Scan for the cell matching the given text and deliver its [X, Y] coordinate at center. 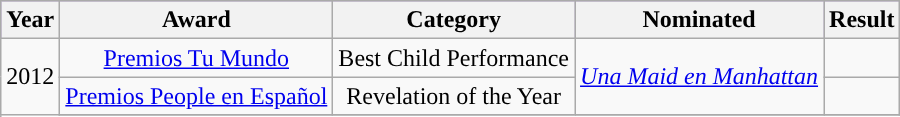
Premios Tu Mundo [196, 58]
Award [196, 20]
Result [862, 20]
Best Child Performance [454, 58]
Una Maid en Manhattan [700, 77]
Nominated [700, 20]
Revelation of the Year [454, 96]
Premios People en Español [196, 96]
2012 [30, 77]
Year [30, 20]
Category [454, 20]
